Find where the given text appears and provide that cell's center as [X, Y] coordinate. 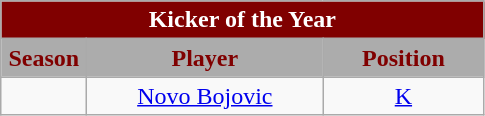
Position [404, 58]
Kicker of the Year [242, 20]
Player [205, 58]
K [404, 96]
Season [44, 58]
Novo Bojovic [205, 96]
